Return [x, y] of the center of cell containing provided text 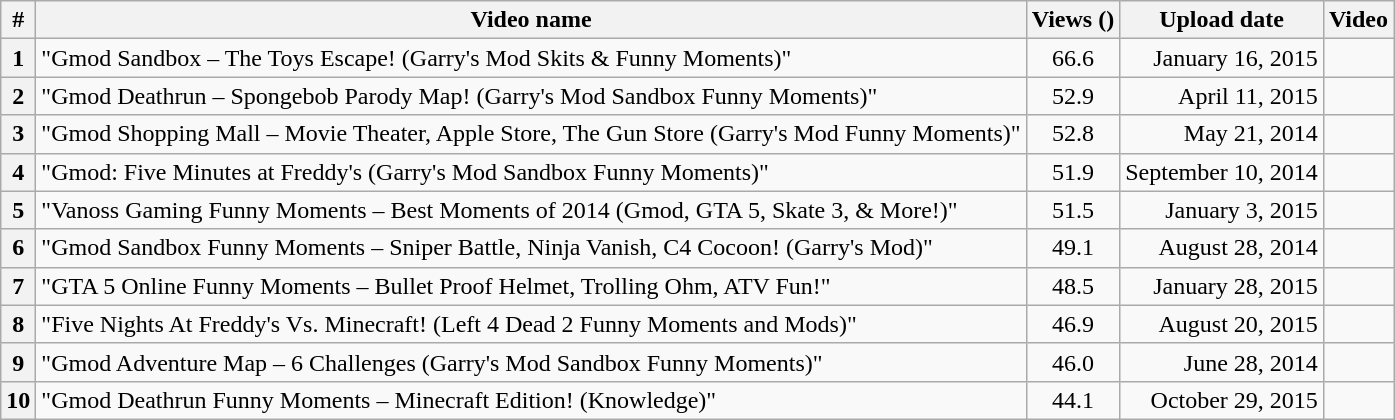
April 11, 2015 [1222, 96]
September 10, 2014 [1222, 172]
Video name [531, 20]
8 [18, 324]
5 [18, 210]
August 28, 2014 [1222, 248]
Upload date [1222, 20]
"Gmod Sandbox Funny Moments – Sniper Battle, Ninja Vanish, C4 Cocoon! (Garry's Mod)" [531, 248]
44.1 [1072, 400]
# [18, 20]
January 28, 2015 [1222, 286]
"Gmod Deathrun – Spongebob Parody Map! (Garry's Mod Sandbox Funny Moments)" [531, 96]
"Five Nights At Freddy's Vs. Minecraft! (Left 4 Dead 2 Funny Moments and Mods)" [531, 324]
4 [18, 172]
"Gmod Shopping Mall – Movie Theater, Apple Store, The Gun Store (Garry's Mod Funny Moments)" [531, 134]
51.9 [1072, 172]
9 [18, 362]
46.9 [1072, 324]
6 [18, 248]
48.5 [1072, 286]
"Gmod: Five Minutes at Freddy's (Garry's Mod Sandbox Funny Moments)" [531, 172]
May 21, 2014 [1222, 134]
"Gmod Adventure Map – 6 Challenges (Garry's Mod Sandbox Funny Moments)" [531, 362]
August 20, 2015 [1222, 324]
10 [18, 400]
"Vanoss Gaming Funny Moments – Best Moments of 2014 (Gmod, GTA 5, Skate 3, & More!)" [531, 210]
January 16, 2015 [1222, 58]
52.8 [1072, 134]
7 [18, 286]
1 [18, 58]
"GTA 5 Online Funny Moments – Bullet Proof Helmet, Trolling Ohm, ATV Fun!" [531, 286]
October 29, 2015 [1222, 400]
52.9 [1072, 96]
"Gmod Sandbox – The Toys Escape! (Garry's Mod Skits & Funny Moments)" [531, 58]
June 28, 2014 [1222, 362]
3 [18, 134]
2 [18, 96]
"Gmod Deathrun Funny Moments – Minecraft Edition! (Knowledge)" [531, 400]
Views () [1072, 20]
January 3, 2015 [1222, 210]
46.0 [1072, 362]
49.1 [1072, 248]
66.6 [1072, 58]
Video [1358, 20]
51.5 [1072, 210]
